For the text-containing cell, return its midpoint in [x, y] coordinate format. 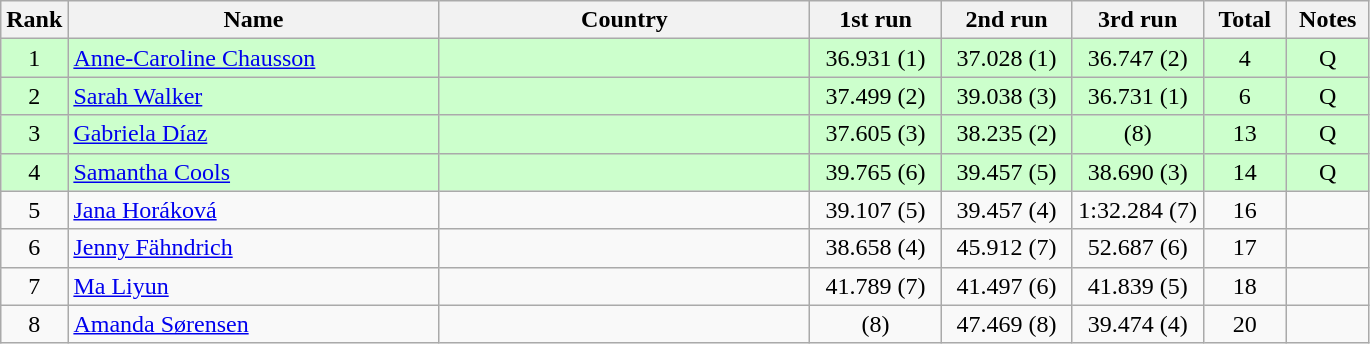
20 [1244, 324]
41.839 (5) [1138, 286]
17 [1244, 248]
36.931 (1) [876, 58]
Jenny Fähndrich [254, 248]
Samantha Cools [254, 172]
1:32.284 (7) [1138, 210]
18 [1244, 286]
Amanda Sørensen [254, 324]
36.731 (1) [1138, 96]
3rd run [1138, 20]
41.789 (7) [876, 286]
38.235 (2) [1006, 134]
2 [34, 96]
14 [1244, 172]
38.690 (3) [1138, 172]
37.605 (3) [876, 134]
38.658 (4) [876, 248]
Name [254, 20]
Ma Liyun [254, 286]
Rank [34, 20]
1st run [876, 20]
39.038 (3) [1006, 96]
7 [34, 286]
1 [34, 58]
39.107 (5) [876, 210]
5 [34, 210]
39.474 (4) [1138, 324]
Gabriela Díaz [254, 134]
Country [624, 20]
41.497 (6) [1006, 286]
8 [34, 324]
Anne-Caroline Chausson [254, 58]
Notes [1328, 20]
16 [1244, 210]
Sarah Walker [254, 96]
3 [34, 134]
36.747 (2) [1138, 58]
37.499 (2) [876, 96]
47.469 (8) [1006, 324]
45.912 (7) [1006, 248]
39.457 (5) [1006, 172]
37.028 (1) [1006, 58]
13 [1244, 134]
Total [1244, 20]
52.687 (6) [1138, 248]
39.457 (4) [1006, 210]
39.765 (6) [876, 172]
Jana Horáková [254, 210]
2nd run [1006, 20]
